Search for the cell housing the specified text and yield its [x, y] center coordinate. 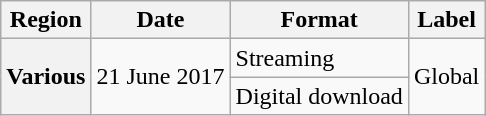
Format [319, 20]
Various [46, 77]
Global [446, 77]
Region [46, 20]
Date [160, 20]
21 June 2017 [160, 77]
Streaming [319, 58]
Digital download [319, 96]
Label [446, 20]
